Detect which cell encompasses the target text, then output its [X, Y] center coordinate. 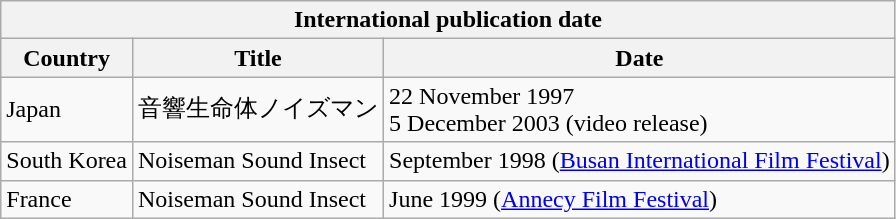
September 1998 (Busan International Film Festival) [640, 161]
France [67, 199]
Date [640, 58]
22 November 19975 December 2003 (video release) [640, 110]
音響生命体ノイズマン [258, 110]
International publication date [448, 20]
June 1999 (Annecy Film Festival) [640, 199]
Country [67, 58]
South Korea [67, 161]
Title [258, 58]
Japan [67, 110]
